Identify which cell holds the provided text, then report its [x, y] central coordinate. 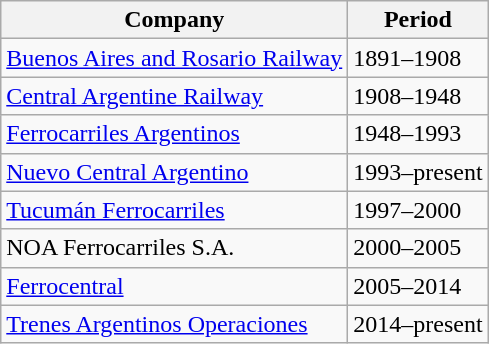
1891–1908 [418, 58]
1993–present [418, 172]
2014–present [418, 324]
1908–1948 [418, 96]
1948–1993 [418, 134]
Ferrocentral [174, 286]
1997–2000 [418, 210]
NOA Ferrocarriles S.A. [174, 248]
2000–2005 [418, 248]
Central Argentine Railway [174, 96]
Company [174, 20]
Nuevo Central Argentino [174, 172]
Period [418, 20]
2005–2014 [418, 286]
Tucumán Ferrocarriles [174, 210]
Ferrocarriles Argentinos [174, 134]
Buenos Aires and Rosario Railway [174, 58]
Trenes Argentinos Operaciones [174, 324]
